Locate the cell with the specified text and output its (x, y) center coordinate. 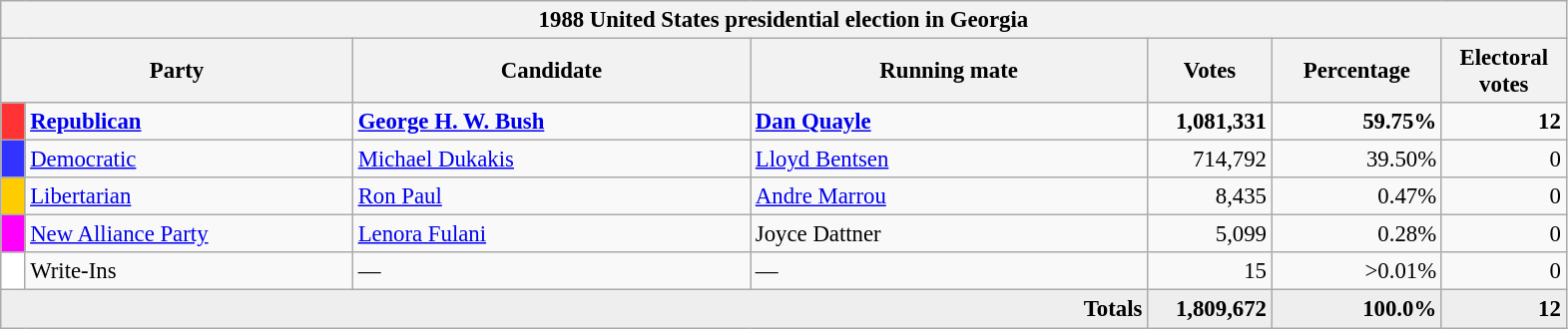
Totals (575, 309)
15 (1210, 272)
>0.01% (1356, 272)
Michael Dukakis (551, 160)
Write-Ins (189, 272)
Votes (1210, 72)
5,099 (1210, 234)
1988 United States presidential election in Georgia (784, 20)
714,792 (1210, 160)
100.0% (1356, 309)
8,435 (1210, 196)
George H. W. Bush (551, 122)
1,081,331 (1210, 122)
New Alliance Party (189, 234)
39.50% (1356, 160)
0.28% (1356, 234)
Andre Marrou (949, 196)
Lenora Fulani (551, 234)
Running mate (949, 72)
Democratic (189, 160)
Candidate (551, 72)
1,809,672 (1210, 309)
Dan Quayle (949, 122)
59.75% (1356, 122)
Percentage (1356, 72)
Republican (189, 122)
Party (178, 72)
Lloyd Bentsen (949, 160)
Joyce Dattner (949, 234)
Electoral votes (1503, 72)
0.47% (1356, 196)
Libertarian (189, 196)
Ron Paul (551, 196)
